Search for the cell housing the specified text and yield its (X, Y) center coordinate. 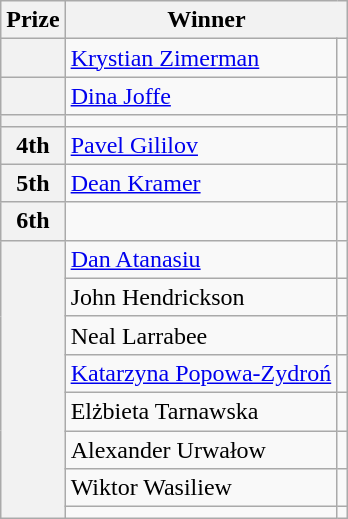
Pavel Gililov (201, 145)
Katarzyna Popowa-Zydroń (201, 373)
Wiktor Wasiliew (201, 488)
6th (33, 221)
Elżbieta Tarnawska (201, 411)
Alexander Urwałow (201, 449)
Dina Joffe (201, 96)
Krystian Zimerman (201, 58)
Neal Larrabee (201, 335)
Winner (206, 20)
4th (33, 145)
John Hendrickson (201, 297)
Prize (33, 20)
Dean Kramer (201, 183)
5th (33, 183)
Dan Atanasiu (201, 259)
